Locate the cell with the specified text and output its (X, Y) center coordinate. 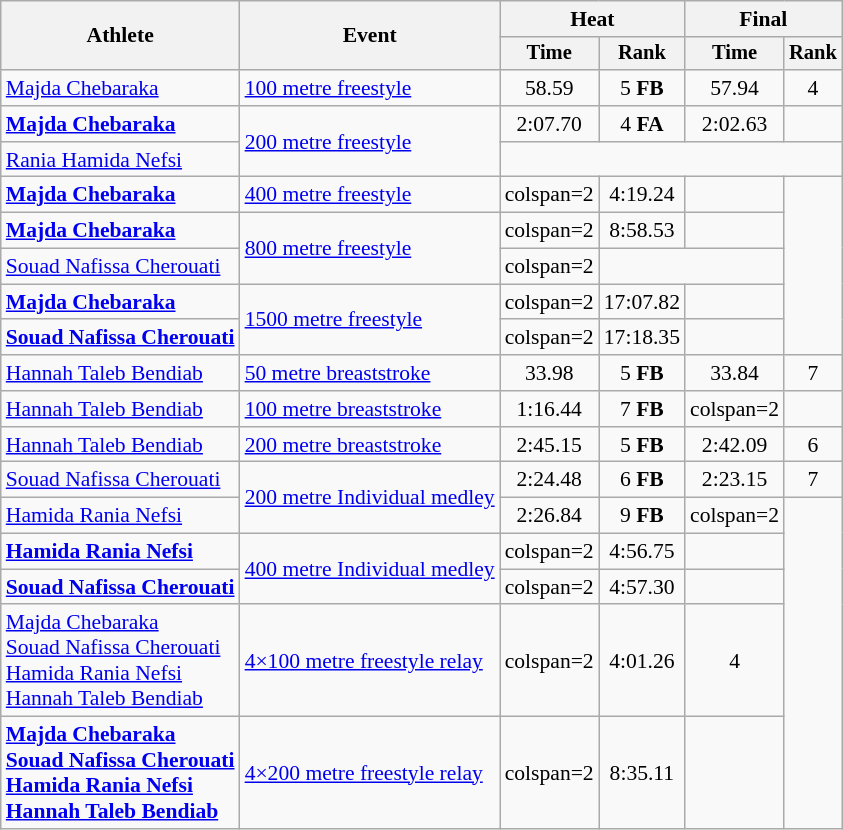
400 metre freestyle (370, 195)
Rania Hamida Nefsi (120, 160)
17:07.82 (642, 302)
200 metre Individual medley (370, 498)
1:16.44 (550, 409)
100 metre freestyle (370, 88)
1500 metre freestyle (370, 320)
2:02.63 (734, 124)
4:57.30 (642, 587)
8:58.53 (642, 231)
100 metre breaststroke (370, 409)
Athlete (120, 36)
4:19.24 (642, 195)
6 FB (642, 480)
50 metre breaststroke (370, 373)
800 metre freestyle (370, 248)
2:23.15 (734, 480)
200 metre breaststroke (370, 445)
8:35.11 (642, 773)
4×200 metre freestyle relay (370, 773)
17:18.35 (642, 338)
2:24.48 (550, 480)
4×100 metre freestyle relay (370, 661)
2:07.70 (550, 124)
Event (370, 36)
4:01.26 (642, 661)
Heat (592, 19)
4 FA (642, 124)
57.94 (734, 88)
9 FB (642, 516)
200 metre freestyle (370, 142)
2:42.09 (734, 445)
58.59 (550, 88)
6 (813, 445)
33.84 (734, 373)
400 metre Individual medley (370, 570)
33.98 (550, 373)
Final (764, 19)
2:45.15 (550, 445)
7 FB (642, 409)
2:26.84 (550, 516)
4:56.75 (642, 552)
